Determine the [x, y] coordinate at the center of the cell enclosing the given text.  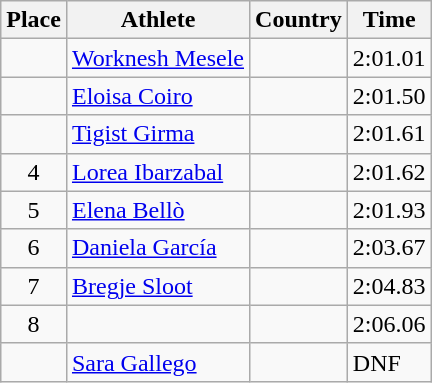
5 [34, 210]
Bregje Sloot [158, 286]
2:01.50 [389, 96]
Athlete [158, 20]
2:01.01 [389, 58]
Worknesh Mesele [158, 58]
7 [34, 286]
8 [34, 324]
2:06.06 [389, 324]
2:01.61 [389, 134]
Tigist Girma [158, 134]
2:03.67 [389, 248]
2:01.93 [389, 210]
Daniela García [158, 248]
2:04.83 [389, 286]
Time [389, 20]
2:01.62 [389, 172]
Country [299, 20]
Eloisa Coiro [158, 96]
Elena Bellò [158, 210]
4 [34, 172]
Lorea Ibarzabal [158, 172]
Place [34, 20]
6 [34, 248]
Sara Gallego [158, 362]
DNF [389, 362]
